Search for the cell housing the specified text and yield its (X, Y) center coordinate. 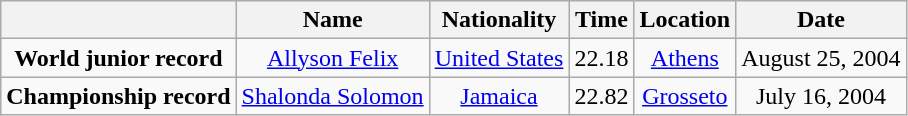
Date (821, 20)
Location (685, 20)
Allyson Felix (332, 58)
22.18 (602, 58)
Name (332, 20)
Athens (685, 58)
Championship record (118, 96)
22.82 (602, 96)
Time (602, 20)
Nationality (499, 20)
July 16, 2004 (821, 96)
Grosseto (685, 96)
Shalonda Solomon (332, 96)
World junior record (118, 58)
United States (499, 58)
August 25, 2004 (821, 58)
Jamaica (499, 96)
